Locate the cell with the specified text and output its (X, Y) center coordinate. 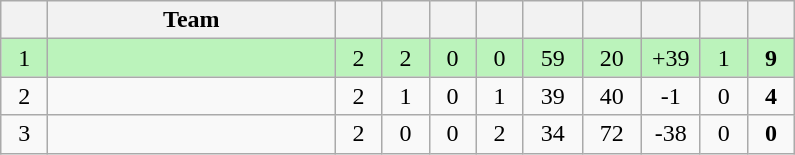
72 (612, 134)
59 (552, 58)
-1 (670, 96)
+39 (670, 58)
3 (24, 134)
-38 (670, 134)
34 (552, 134)
9 (770, 58)
39 (552, 96)
20 (612, 58)
40 (612, 96)
Team (192, 20)
4 (770, 96)
